Locate the cell with the specified text and output its [X, Y] center coordinate. 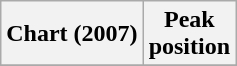
Peakposition [189, 34]
Chart (2007) [72, 34]
